Capture the cell that displays the provided text and extract its (x, y) central coordinate. 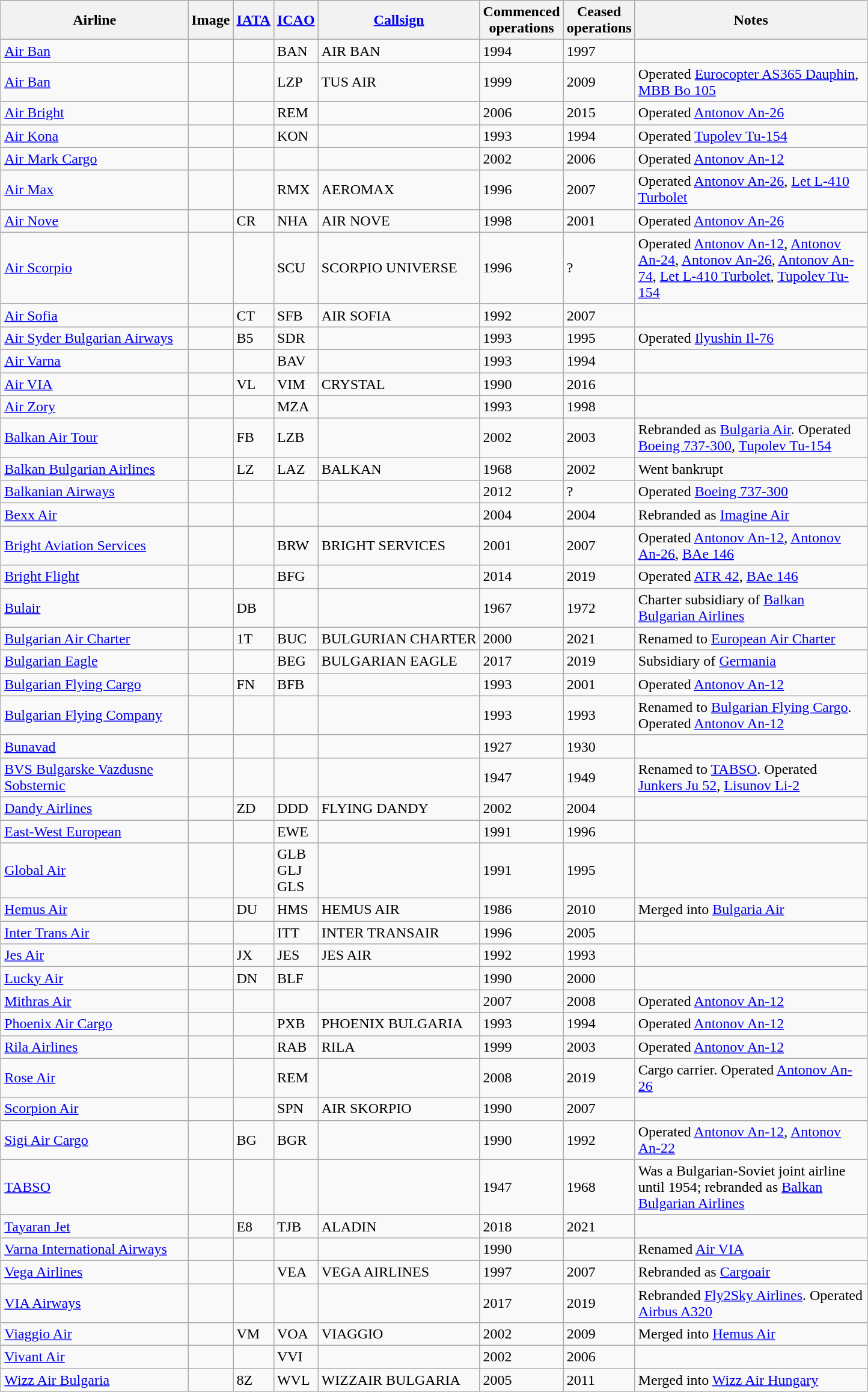
Rebranded as Bulgaria Air. Operated Boeing 737-300, Tupolev Tu-154 (751, 438)
Commencedoperations (522, 20)
Sigi Air Cargo (95, 1140)
DN (254, 978)
1967 (522, 607)
FLYING DANDY (399, 808)
Bulair (95, 607)
Cargo carrier. Operated Antonov An-26 (751, 1078)
Bulgarian Flying Cargo (95, 684)
Bright Flight (95, 577)
Airline (95, 20)
VOA (296, 1334)
Air Max (95, 190)
TABSO (95, 1187)
CR (254, 221)
1927 (522, 746)
INTER TRANSAIR (399, 933)
LZ (254, 469)
AIR SOFIA (399, 315)
Rebranded as Cargoair (751, 1272)
Operated Antonov An-12, Antonov An-22 (751, 1140)
SFB (296, 315)
BFB (296, 684)
E8 (254, 1226)
BVS Bulgarske Vazdusne Sobsternic (95, 777)
KON (296, 136)
LZB (296, 438)
Bright Aviation Services (95, 546)
Bunavad (95, 746)
Air Varna (95, 361)
SCORPIO UNIVERSE (399, 268)
BALKAN (399, 469)
Went bankrupt (751, 469)
B5 (254, 338)
Operated Boeing 737-300 (751, 492)
CT (254, 315)
JES AIR (399, 955)
Bulgarian Eagle (95, 661)
BAN (296, 51)
BULGURIAN CHARTER (399, 639)
ALADIN (399, 1226)
TJB (296, 1226)
WVL (296, 1380)
RILA (399, 1047)
BEG (296, 661)
FN (254, 684)
LZP (296, 82)
BRW (296, 546)
AIR SKORPIO (399, 1109)
SDR (296, 338)
Operated Tupolev Tu-154 (751, 136)
2011 (599, 1380)
Balkan Air Tour (95, 438)
DU (254, 910)
2016 (599, 384)
Operated Antonov An-26, Let L-410 Turbolet (751, 190)
JX (254, 955)
Global Air (95, 871)
1T (254, 639)
Vivant Air (95, 1357)
Tayaran Jet (95, 1226)
Renamed to TABSO. Operated Junkers Ju 52, Lisunov Li-2 (751, 777)
Balkan Bulgarian Airlines (95, 469)
Ceasedoperations (599, 20)
Rose Air (95, 1078)
Bexx Air (95, 515)
8Z (254, 1380)
BFG (296, 577)
Mithras Air (95, 1001)
Renamed to Bulgarian Flying Cargo. Operated Antonov An-12 (751, 716)
Callsign (399, 20)
SPN (296, 1109)
Was a Bulgarian-Soviet joint airline until 1954; rebranded as Balkan Bulgarian Airlines (751, 1187)
ZD (254, 808)
Renamed Air VIA (751, 1249)
Air VIA (95, 384)
Operated Antonov An-12, Antonov An-24, Antonov An-26, Antonov An-74, Let L-410 Turbolet, Tupolev Tu-154 (751, 268)
2014 (522, 577)
East-West European (95, 832)
BULGARIAN EAGLE (399, 661)
Operated Eurocopter AS365 Dauphin, MBB Bo 105 (751, 82)
CRYSTAL (399, 384)
1986 (522, 910)
AIR BAN (399, 51)
Hemus Air (95, 910)
RAB (296, 1047)
PXB (296, 1024)
RMX (296, 190)
VIM (296, 384)
Merged into Wizz Air Hungary (751, 1380)
HEMUS AIR (399, 910)
AEROMAX (399, 190)
Varna International Airways (95, 1249)
2015 (599, 113)
Bulgarian Flying Company (95, 716)
VM (254, 1334)
Lucky Air (95, 978)
BUC (296, 639)
2018 (522, 1226)
Jes Air (95, 955)
Operated Antonov An-12, Antonov An-26, BAe 146 (751, 546)
EWE (296, 832)
Notes (751, 20)
NHA (296, 221)
Bulgarian Air Charter (95, 639)
DB (254, 607)
Charter subsidiary of Balkan Bulgarian Airlines (751, 607)
GLBGLJGLS (296, 871)
ITT (296, 933)
FB (254, 438)
SCU (296, 268)
Rila Airlines (95, 1047)
Operated ATR 42, BAe 146 (751, 577)
Vega Airlines (95, 1272)
LAZ (296, 469)
AIR NOVE (399, 221)
Inter Trans Air (95, 933)
BLF (296, 978)
VL (254, 384)
2012 (522, 492)
Subsidiary of Germania (751, 661)
1972 (599, 607)
VIA Airways (95, 1302)
BG (254, 1140)
ICAO (296, 20)
Balkanian Airways (95, 492)
Air Scorpio (95, 268)
MZA (296, 407)
Scorpion Air (95, 1109)
Merged into Hemus Air (751, 1334)
TUS AIR (399, 82)
JES (296, 955)
VEA (296, 1272)
Air Sofia (95, 315)
Dandy Airlines (95, 808)
WIZZAIR BULGARIA (399, 1380)
Rebranded as Imagine Air (751, 515)
Merged into Bulgaria Air (751, 910)
Air Nove (95, 221)
Renamed to European Air Charter (751, 639)
BRIGHT SERVICES (399, 546)
VEGA AIRLINES (399, 1272)
DDD (296, 808)
Phoenix Air Cargo (95, 1024)
PHOENIX BULGARIA (399, 1024)
Rebranded Fly2Sky Airlines. Operated Airbus A320 (751, 1302)
1930 (599, 746)
Air Kona (95, 136)
Air Syder Bulgarian Airways (95, 338)
VIAGGIO (399, 1334)
BAV (296, 361)
Image (210, 20)
Wizz Air Bulgaria (95, 1380)
Air Bright (95, 113)
Air Zory (95, 407)
Viaggio Air (95, 1334)
Operated Ilyushin Il-76 (751, 338)
HMS (296, 910)
IATA (254, 20)
1949 (599, 777)
VVI (296, 1357)
BGR (296, 1140)
2010 (599, 910)
Air Mark Cargo (95, 159)
